From the cell containing the given text, extract its center point as (X, Y) coordinate. 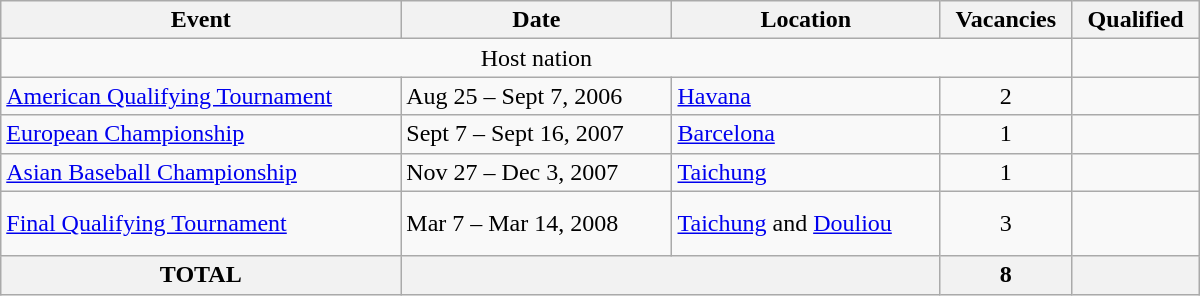
3 (1006, 224)
American Qualifying Tournament (201, 96)
Nov 27 – Dec 3, 2007 (536, 172)
Barcelona (806, 134)
Sept 7 – Sept 16, 2007 (536, 134)
TOTAL (201, 275)
Vacancies (1006, 20)
European Championship (201, 134)
Date (536, 20)
Aug 25 – Sept 7, 2006 (536, 96)
Qualified (1136, 20)
Location (806, 20)
Final Qualifying Tournament (201, 224)
Taichung and Douliou (806, 224)
Event (201, 20)
Havana (806, 96)
2 (1006, 96)
Mar 7 – Mar 14, 2008 (536, 224)
Taichung (806, 172)
Host nation (536, 58)
Asian Baseball Championship (201, 172)
8 (1006, 275)
